Return [X, Y] of the center of cell containing provided text 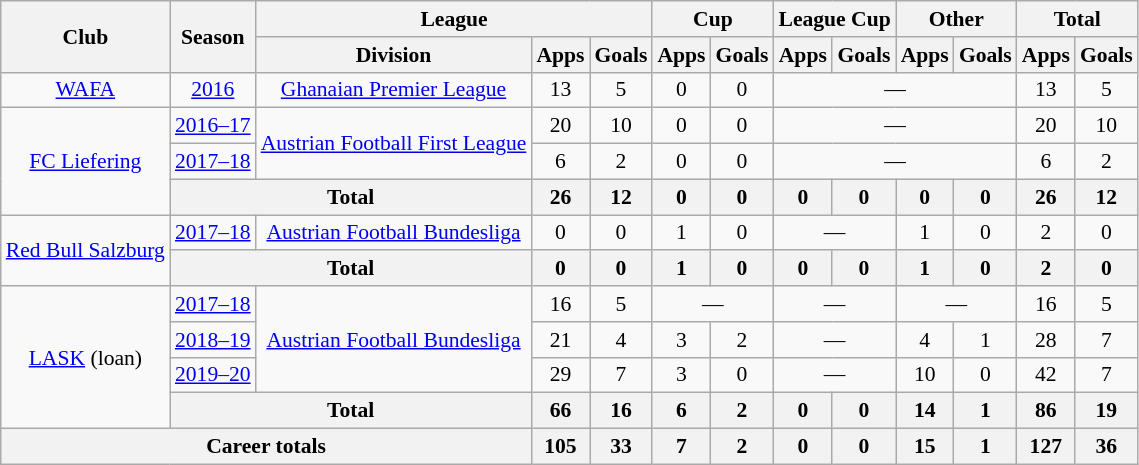
Cup [712, 19]
127 [1046, 447]
42 [1046, 375]
19 [1106, 411]
33 [622, 447]
36 [1106, 447]
Club [86, 36]
Career totals [266, 447]
WAFA [86, 90]
Austrian Football First League [394, 144]
2018–19 [213, 340]
86 [1046, 411]
LASK (loan) [86, 357]
66 [560, 411]
Ghanaian Premier League [394, 90]
28 [1046, 340]
Red Bull Salzburg [86, 250]
14 [925, 411]
2016 [213, 90]
Other [956, 19]
15 [925, 447]
105 [560, 447]
League Cup [834, 19]
21 [560, 340]
2019–20 [213, 375]
Season [213, 36]
29 [560, 375]
Division [394, 55]
2016–17 [213, 126]
League [454, 19]
FC Liefering [86, 162]
